Return [X, Y] of the center of cell containing provided text 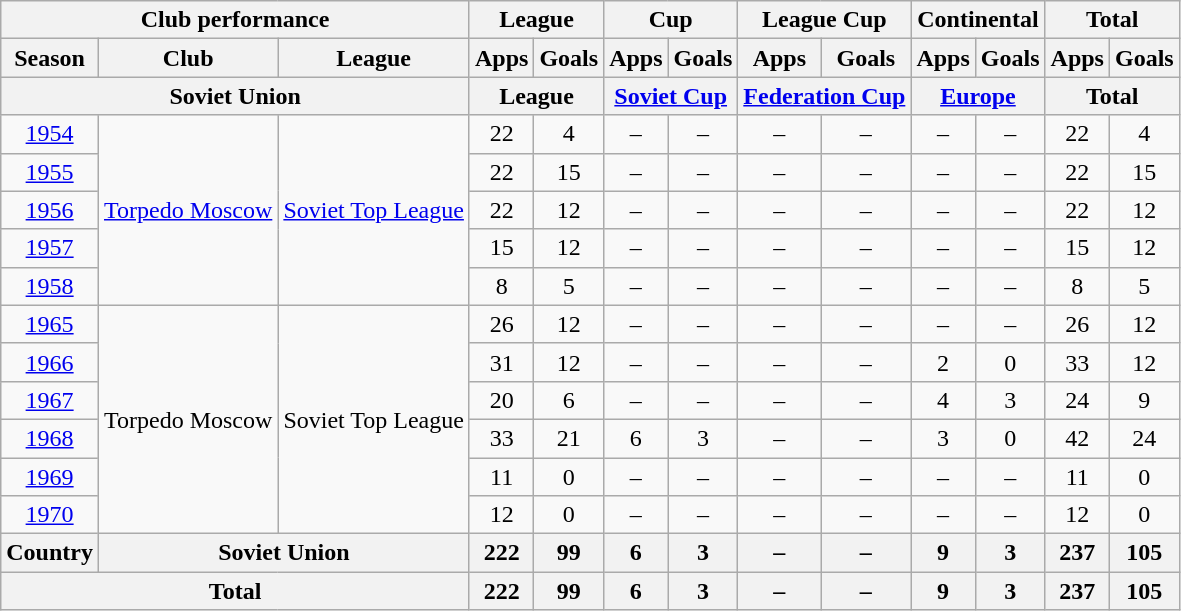
1967 [50, 400]
21 [569, 438]
Cup [671, 20]
1958 [50, 286]
1965 [50, 324]
Federation Cup [824, 96]
Club [188, 58]
Country [50, 553]
1969 [50, 477]
2 [943, 362]
1956 [50, 210]
Europe [978, 96]
League Cup [824, 20]
31 [501, 362]
1968 [50, 438]
Soviet Cup [671, 96]
Season [50, 58]
42 [1077, 438]
Continental [978, 20]
1955 [50, 172]
1966 [50, 362]
1954 [50, 134]
Club performance [236, 20]
20 [501, 400]
1957 [50, 248]
1970 [50, 515]
